From the cell containing the given text, extract its center point as [x, y] coordinate. 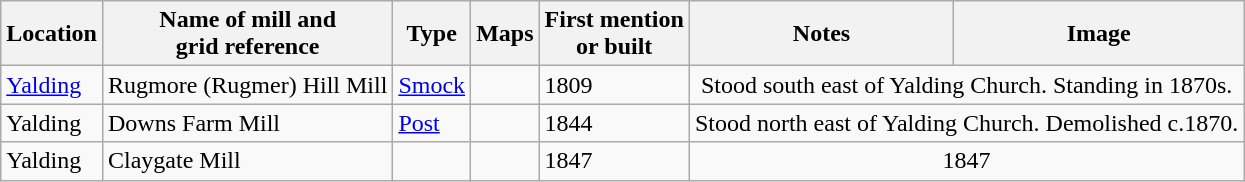
Downs Farm Mill [247, 123]
Rugmore (Rugmer) Hill Mill [247, 85]
Post [432, 123]
Smock [432, 85]
Notes [821, 34]
Image [1099, 34]
Claygate Mill [247, 161]
Type [432, 34]
Stood north east of Yalding Church. Demolished c.1870. [966, 123]
1809 [614, 85]
1844 [614, 123]
First mentionor built [614, 34]
Location [52, 34]
Maps [505, 34]
Stood south east of Yalding Church. Standing in 1870s. [966, 85]
Name of mill andgrid reference [247, 34]
